Find where the given text appears and provide that cell's center as (x, y) coordinate. 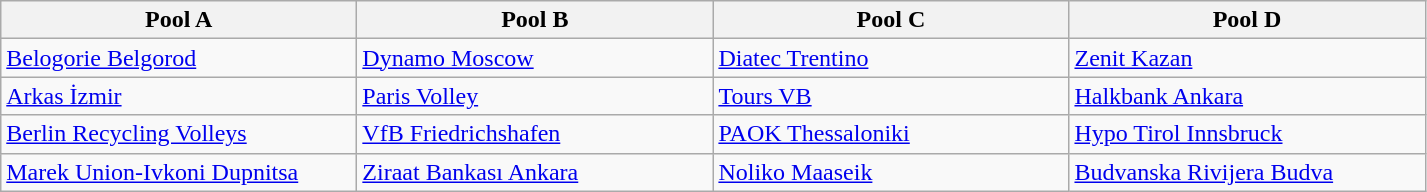
Budvanska Rivijera Budva (1247, 172)
Pool A (179, 20)
PAOK Thessaloniki (891, 134)
Pool B (535, 20)
Noliko Maaseik (891, 172)
Belogorie Belgorod (179, 58)
Dynamo Moscow (535, 58)
Ziraat Bankası Ankara (535, 172)
VfB Friedrichshafen (535, 134)
Berlin Recycling Volleys (179, 134)
Hypo Tirol Innsbruck (1247, 134)
Marek Union-Ivkoni Dupnitsa (179, 172)
Pool C (891, 20)
Pool D (1247, 20)
Halkbank Ankara (1247, 96)
Arkas İzmir (179, 96)
Zenit Kazan (1247, 58)
Diatec Trentino (891, 58)
Tours VB (891, 96)
Paris Volley (535, 96)
